Determine the [x, y] coordinate at the center of the cell enclosing the given text.  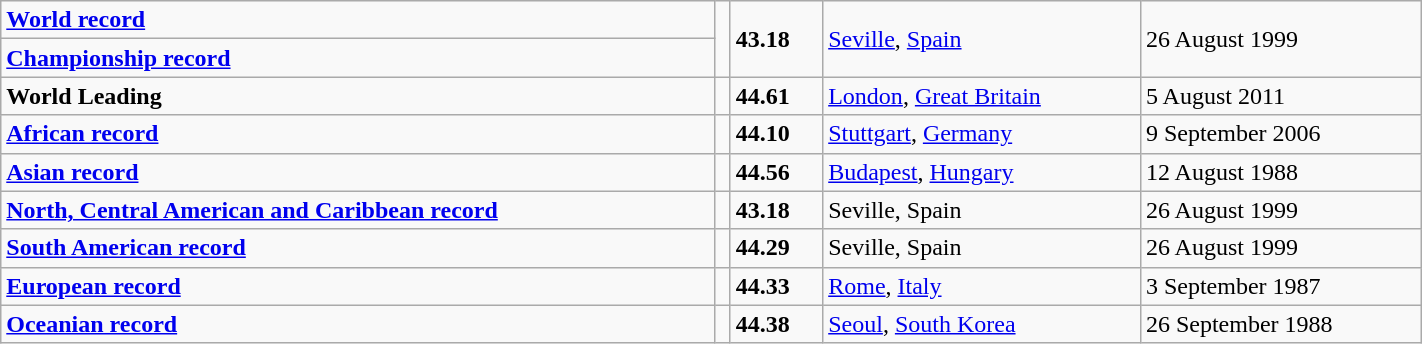
Oceanian record [358, 324]
3 September 1987 [1280, 286]
9 September 2006 [1280, 134]
44.61 [776, 96]
44.33 [776, 286]
London, Great Britain [982, 96]
44.38 [776, 324]
Championship record [358, 58]
European record [358, 286]
44.29 [776, 248]
12 August 1988 [1280, 172]
African record [358, 134]
World record [358, 20]
44.56 [776, 172]
44.10 [776, 134]
South American record [358, 248]
Stuttgart, Germany [982, 134]
5 August 2011 [1280, 96]
World Leading [358, 96]
Rome, Italy [982, 286]
North, Central American and Caribbean record [358, 210]
Seoul, South Korea [982, 324]
Budapest, Hungary [982, 172]
Asian record [358, 172]
26 September 1988 [1280, 324]
